From the cell containing the given text, extract its center point as [x, y] coordinate. 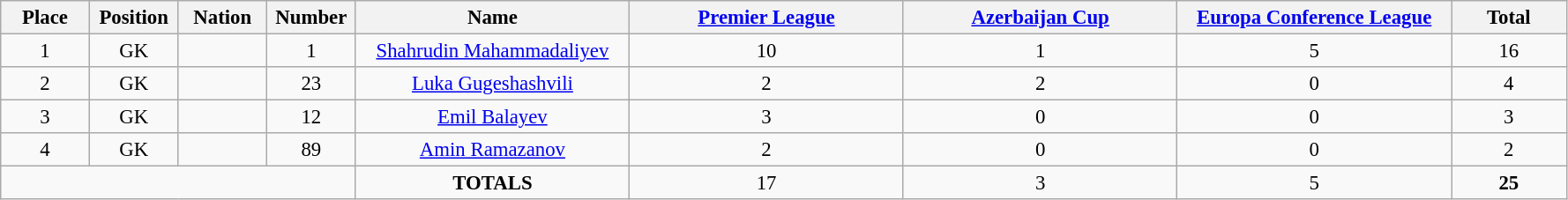
17 [767, 183]
Emil Balayev [492, 117]
Europa Conference League [1314, 18]
Number [312, 18]
25 [1510, 183]
TOTALS [492, 183]
Name [492, 18]
Shahrudin Mahammadaliyev [492, 51]
Luka Gugeshashvili [492, 84]
Amin Ramazanov [492, 150]
16 [1510, 51]
Premier League [767, 18]
23 [312, 84]
Position [134, 18]
10 [767, 51]
12 [312, 117]
Azerbaijan Cup [1041, 18]
Place [46, 18]
89 [312, 150]
Total [1510, 18]
Nation [222, 18]
